Search for the cell housing the specified text and yield its (x, y) center coordinate. 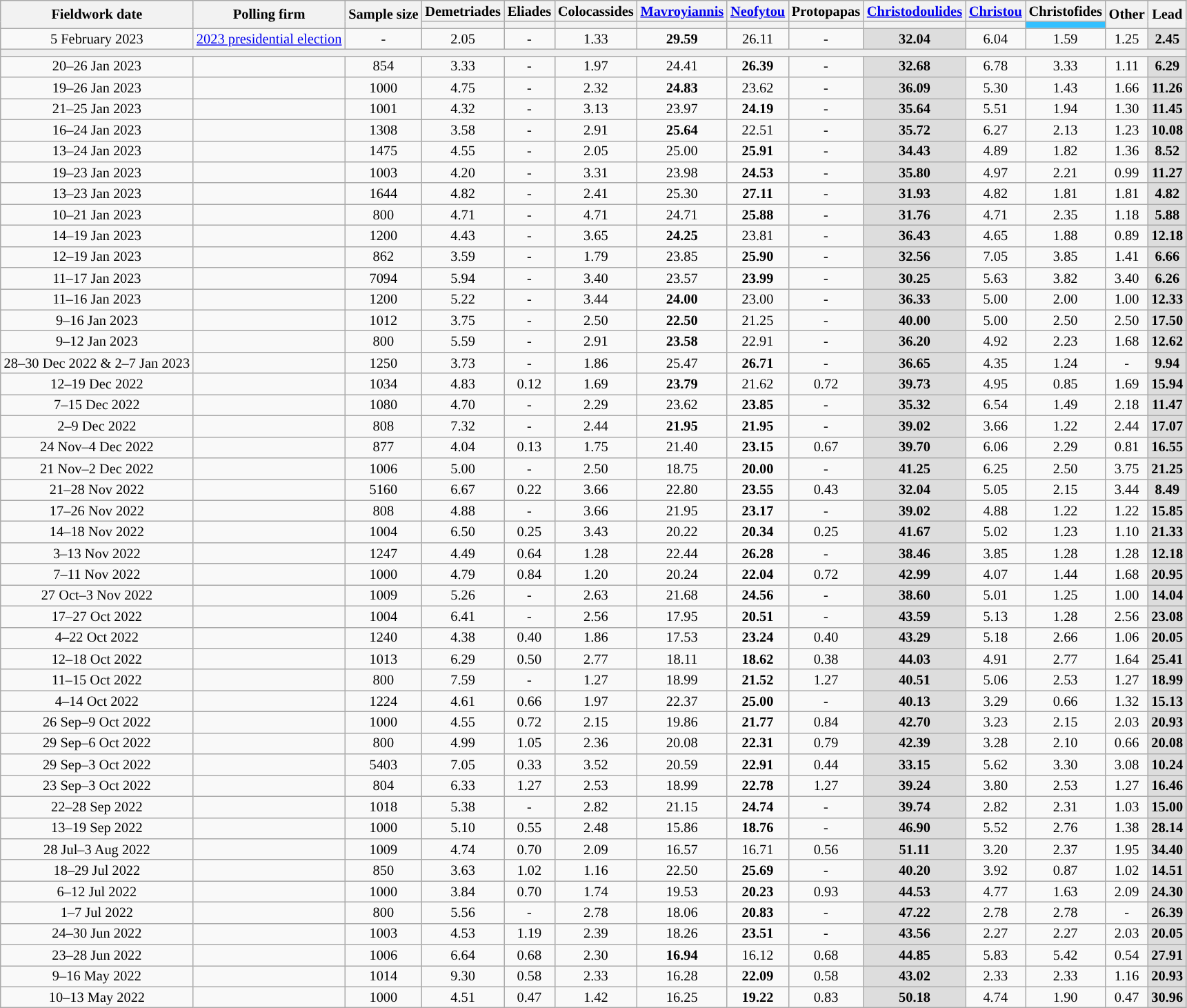
20.34 (757, 531)
16.55 (1168, 447)
1247 (383, 553)
20.83 (757, 912)
41.67 (915, 531)
36.65 (915, 363)
1.90 (1066, 998)
0.55 (530, 828)
0.56 (826, 849)
11.45 (1168, 109)
21–28 Nov 2022 (97, 490)
33.15 (915, 764)
3.08 (1127, 764)
17–26 Nov 2022 (97, 511)
9–16 May 2022 (97, 976)
15.13 (1168, 701)
1.63 (1066, 891)
7–11 Nov 2022 (97, 574)
23.57 (683, 279)
2.23 (1066, 342)
4.95 (996, 384)
6.26 (1168, 279)
4.99 (463, 744)
19.22 (757, 998)
43.56 (915, 934)
0.64 (530, 553)
25.88 (757, 215)
5.38 (463, 807)
25.91 (757, 152)
1034 (383, 384)
27 Oct–3 Nov 2022 (97, 595)
27.91 (1168, 955)
24.56 (757, 595)
32.56 (915, 257)
22.09 (757, 976)
11.47 (1168, 404)
0.99 (1127, 172)
4.04 (463, 447)
28 Jul–3 Aug 2022 (97, 849)
7094 (383, 279)
22.51 (757, 130)
9–16 Jan 2023 (97, 320)
1018 (383, 807)
0.67 (826, 447)
17.95 (683, 617)
24.30 (1168, 891)
13–24 Jan 2023 (97, 152)
0.83 (826, 998)
25.90 (757, 257)
0.38 (826, 658)
35.80 (915, 172)
5.13 (996, 617)
4.35 (996, 363)
26.28 (757, 553)
6.66 (1168, 257)
Polling firm (269, 14)
25.47 (683, 363)
36.43 (915, 236)
11–17 Jan 2023 (97, 279)
2.39 (596, 934)
24.53 (757, 172)
0.33 (530, 764)
3.63 (463, 871)
5.22 (463, 299)
5.83 (996, 955)
6.50 (463, 531)
4–22 Oct 2022 (97, 638)
9–12 Jan 2023 (97, 342)
5.10 (463, 828)
4.70 (463, 404)
51.11 (915, 849)
4.92 (996, 342)
36.20 (915, 342)
5.94 (463, 279)
6–12 Jul 2022 (97, 891)
31.93 (915, 193)
1.95 (1127, 849)
12–18 Oct 2022 (97, 658)
4.53 (463, 934)
12.33 (1168, 299)
2.36 (596, 744)
18.06 (683, 912)
1308 (383, 130)
18.26 (683, 934)
22.37 (683, 701)
6.04 (996, 39)
25.64 (683, 130)
5.26 (463, 595)
20.24 (683, 574)
2.13 (1066, 130)
39.73 (915, 384)
6.25 (996, 468)
1.75 (596, 447)
6.06 (996, 447)
38.60 (915, 595)
26.11 (757, 39)
20.95 (1168, 574)
21.62 (757, 384)
36.33 (915, 299)
23.24 (757, 638)
43.59 (915, 617)
1.24 (1066, 363)
4.65 (996, 236)
Protopapas (826, 11)
23.17 (757, 511)
16.71 (757, 849)
6.67 (463, 490)
4.51 (463, 998)
20.23 (757, 891)
1014 (383, 976)
18.62 (757, 658)
44.53 (915, 891)
20.51 (757, 617)
11–15 Oct 2022 (97, 680)
24.41 (683, 66)
16.12 (757, 955)
4.77 (996, 891)
1.41 (1127, 257)
3.92 (996, 871)
5160 (383, 490)
3.28 (996, 744)
4.38 (463, 638)
2.37 (1066, 849)
4.61 (463, 701)
2.00 (1066, 299)
30.25 (915, 279)
1.05 (530, 744)
24.19 (757, 109)
2.32 (596, 88)
25.69 (757, 871)
26.71 (757, 363)
11.26 (1168, 88)
35.64 (915, 109)
12.62 (1168, 342)
11.27 (1168, 172)
13–19 Sep 2022 (97, 828)
4.43 (463, 236)
2.41 (596, 193)
0.50 (530, 658)
1.59 (1066, 39)
3.59 (463, 257)
1080 (383, 404)
10–21 Jan 2023 (97, 215)
Christou (996, 11)
1.33 (596, 39)
5.59 (463, 342)
22.78 (757, 785)
1.38 (1127, 828)
6.41 (463, 617)
43.29 (915, 638)
10.24 (1168, 764)
15.00 (1168, 807)
42.39 (915, 744)
23.81 (757, 236)
3.58 (463, 130)
1.88 (1066, 236)
0.89 (1127, 236)
5.18 (996, 638)
Other (1127, 14)
877 (383, 447)
1240 (383, 638)
Sample size (383, 14)
28.14 (1168, 828)
1.03 (1127, 807)
16.28 (683, 976)
16.46 (1168, 785)
23.58 (683, 342)
3.13 (596, 109)
0.13 (530, 447)
42.99 (915, 574)
16–24 Jan 2023 (97, 130)
50.18 (915, 998)
6.33 (463, 785)
1.18 (1127, 215)
15.86 (683, 828)
17.50 (1168, 320)
5403 (383, 764)
2.30 (596, 955)
0.54 (1127, 955)
29 Sep–3 Oct 2022 (97, 764)
23.15 (757, 447)
20.22 (683, 531)
46.90 (915, 828)
6.64 (463, 955)
40.51 (915, 680)
22.80 (683, 490)
0.12 (530, 384)
31.76 (915, 215)
3.80 (996, 785)
19.86 (683, 722)
5.51 (996, 109)
3.82 (1066, 279)
4.91 (996, 658)
1.49 (1066, 404)
21.40 (683, 447)
2.10 (1066, 744)
1.10 (1127, 531)
24 Nov–4 Dec 2022 (97, 447)
3.29 (996, 701)
17.07 (1168, 426)
23.51 (757, 934)
10–13 May 2022 (97, 998)
2.45 (1168, 39)
5.42 (1066, 955)
Lead (1168, 14)
39.24 (915, 785)
8.52 (1168, 152)
14–19 Jan 2023 (97, 236)
7–15 Dec 2022 (97, 404)
23.00 (757, 299)
6.78 (996, 66)
1.44 (1066, 574)
40.00 (915, 320)
16.94 (683, 955)
18–29 Jul 2022 (97, 871)
4–14 Oct 2022 (97, 701)
28–30 Dec 2022 & 2–7 Jan 2023 (97, 363)
4.89 (996, 152)
24.71 (683, 215)
39.70 (915, 447)
23.79 (683, 384)
13–23 Jan 2023 (97, 193)
Christofides (1066, 11)
15.94 (1168, 384)
23 Sep–3 Oct 2022 (97, 785)
38.46 (915, 553)
35.72 (915, 130)
23.98 (683, 172)
2.76 (1066, 828)
32.68 (915, 66)
47.22 (915, 912)
19–23 Jan 2023 (97, 172)
20–26 Jan 2023 (97, 66)
0.93 (826, 891)
25.41 (1168, 658)
4.07 (996, 574)
6.27 (996, 130)
40.20 (915, 871)
Colocassides (596, 11)
22.04 (757, 574)
Mavroyiannis (683, 11)
Demetriades (463, 11)
3.65 (596, 236)
24.00 (683, 299)
5.01 (996, 595)
17–27 Oct 2022 (97, 617)
3.73 (463, 363)
23.55 (757, 490)
6.54 (996, 404)
4.97 (996, 172)
Christodoulides (915, 11)
0.79 (826, 744)
1.82 (1066, 152)
3.23 (996, 722)
8.49 (1168, 490)
1001 (383, 109)
24.74 (757, 807)
0.22 (530, 490)
2.18 (1127, 404)
2–9 Dec 2022 (97, 426)
24–30 Jun 2022 (97, 934)
23.99 (757, 279)
5.63 (996, 279)
21.77 (757, 722)
18.11 (683, 658)
0.81 (1127, 447)
1644 (383, 193)
1.20 (596, 574)
2.66 (1066, 638)
4.32 (463, 109)
43.02 (915, 976)
40.13 (915, 701)
44.03 (915, 658)
18.75 (683, 468)
1.74 (596, 891)
1012 (383, 320)
Fieldwork date (97, 14)
21 Nov–2 Dec 2022 (97, 468)
5.06 (996, 680)
34.43 (915, 152)
862 (383, 257)
29 Sep–6 Oct 2022 (97, 744)
41.25 (915, 468)
3.84 (463, 891)
1–7 Jul 2022 (97, 912)
42.70 (915, 722)
1.43 (1066, 88)
4.49 (463, 553)
16.57 (683, 849)
21.52 (757, 680)
854 (383, 66)
27.11 (757, 193)
5 February 2023 (97, 39)
Eliades (530, 11)
1013 (383, 658)
1.79 (596, 257)
1250 (383, 363)
2.63 (596, 595)
9.30 (463, 976)
17.53 (683, 638)
14.04 (1168, 595)
1.30 (1127, 109)
23–28 Jun 2022 (97, 955)
1.64 (1127, 658)
1.19 (530, 934)
2.48 (596, 828)
2.21 (1066, 172)
5.62 (996, 764)
23.08 (1168, 617)
4.83 (463, 384)
1.94 (1066, 109)
1.11 (1127, 66)
21.68 (683, 595)
4.20 (463, 172)
29.59 (683, 39)
Neofytou (757, 11)
24.25 (683, 236)
3.30 (1066, 764)
23.97 (683, 109)
7.32 (463, 426)
44.85 (915, 955)
804 (383, 785)
1.66 (1127, 88)
12–19 Dec 2022 (97, 384)
11–16 Jan 2023 (97, 299)
39.74 (915, 807)
3–13 Nov 2022 (97, 553)
19.53 (683, 891)
9.94 (1168, 363)
5.30 (996, 88)
12–19 Jan 2023 (97, 257)
36.09 (915, 88)
1475 (383, 152)
850 (383, 871)
1.06 (1127, 638)
3.31 (596, 172)
24.83 (683, 88)
34.40 (1168, 849)
0.44 (826, 764)
1224 (383, 701)
21–25 Jan 2023 (97, 109)
1.36 (1127, 152)
4.79 (463, 574)
3.52 (596, 764)
7.59 (463, 680)
3.20 (996, 849)
21.33 (1168, 531)
1.42 (596, 998)
25.30 (683, 193)
26 Sep–9 Oct 2022 (97, 722)
21.15 (683, 807)
20.00 (757, 468)
10.08 (1168, 130)
16.25 (683, 998)
0.85 (1066, 384)
3.43 (596, 531)
14–18 Nov 2022 (97, 531)
22.44 (683, 553)
4.75 (463, 88)
22–28 Sep 2022 (97, 807)
0.43 (826, 490)
18.76 (757, 828)
2.31 (1066, 807)
5.05 (996, 490)
30.96 (1168, 998)
5.88 (1168, 215)
15.85 (1168, 511)
14.51 (1168, 871)
22.31 (757, 744)
0.87 (1066, 871)
5.52 (996, 828)
20.59 (683, 764)
5.56 (463, 912)
1.32 (1127, 701)
5.02 (996, 531)
2023 presidential election (269, 39)
35.32 (915, 404)
19–26 Jan 2023 (97, 88)
2.35 (1066, 215)
